Identify which cell holds the provided text, then report its (X, Y) central coordinate. 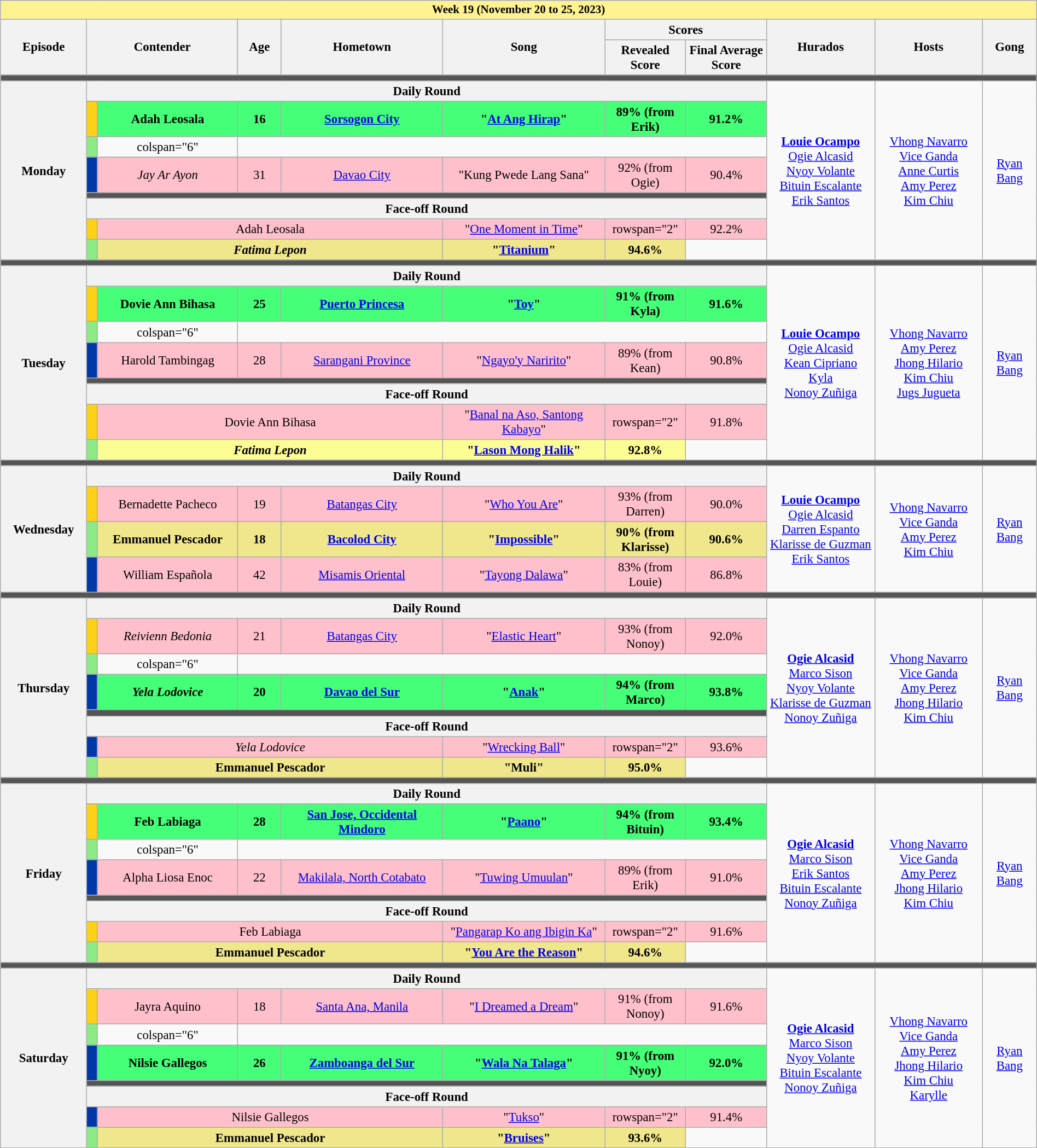
Sarangani Province (362, 360)
Louie OcampoOgie AlcasidKean CiprianoKylaNonoy Zuñiga (820, 363)
"I Dreamed a Dream" (524, 1007)
19 (259, 505)
Song (524, 47)
Hosts (929, 47)
"Banal na Aso, Santong Kabayo" (524, 422)
Vhong NavarroAmy PerezJhong HilarioKim ChiuJugs Jugueta (929, 363)
91.2% (726, 119)
95.0% (645, 767)
Vhong NavarroVice GandaAmy PerezJhong HilarioKim ChiuKarylle (929, 1058)
Vhong NavarroVice GandaAmy PerezKim Chiu (929, 529)
Thursday (44, 688)
42 (259, 575)
83% (from Louie) (645, 575)
93% (from Darren) (645, 505)
Hurados (820, 47)
92.8% (645, 450)
94% (from Marco) (645, 693)
Monday (44, 171)
Makilala, North Cotabato (362, 878)
26 (259, 1063)
Week 19 (November 20 to 25, 2023) (518, 10)
Ogie AlcasidMarco SisonErik SantosBituin EscalanteNonoy Zuñiga (820, 873)
"Elastic Heart" (524, 637)
90.4% (726, 175)
Bernadette Pacheco (167, 505)
San Jose, Occidental Mindoro (362, 822)
91% (from Nyoy) (645, 1063)
Wednesday (44, 529)
Sorsogon City (362, 119)
31 (259, 175)
"Impossible" (524, 540)
"You Are the Reason" (524, 953)
"Tukso" (524, 1117)
Louie OcampoOgie AlcasidDarren EspantoKlarisse de GuzmanErik Santos (820, 529)
"Pangarap Ko ang Ibigin Ka" (524, 932)
Bacolod City (362, 540)
21 (259, 637)
Zamboanga del Sur (362, 1063)
20 (259, 693)
"Kung Pwede Lang Sana" (524, 175)
90.6% (726, 540)
90.0% (726, 505)
Hometown (362, 47)
Ogie AlcasidMarco SisonNyoy VolanteBituin EscalanteNonoy Zuñiga (820, 1058)
Alpha Liosa Enoc (167, 878)
"One Moment in Time" (524, 229)
25 (259, 304)
Revealed Score (645, 57)
93.8% (726, 693)
Contender (162, 47)
Gong (1010, 47)
93% (from Nonoy) (645, 637)
Final Average Score (726, 57)
91% (from Nonoy) (645, 1007)
90.8% (726, 360)
Scores (686, 30)
"Wrecking Ball" (524, 747)
Ogie AlcasidMarco SisonNyoy VolanteKlarisse de GuzmanNonoy Zuñiga (820, 688)
94% (from Bituin) (645, 822)
91.4% (726, 1117)
Episode (44, 47)
92% (from Ogie) (645, 175)
"Ngayo'y Naririto" (524, 360)
"Titanium" (524, 250)
"Tayong Dalawa" (524, 575)
Vhong NavarroVice GandaAnne CurtisAmy PerezKim Chiu (929, 171)
"Lason Mong Halik" (524, 450)
Tuesday (44, 363)
"Toy" (524, 304)
"Tuwing Umuulan" (524, 878)
Harold Tambingag (167, 360)
93.4% (726, 822)
91.8% (726, 422)
Davao City (362, 175)
Louie OcampoOgie AlcasidNyoy VolanteBituin EscalanteErik Santos (820, 171)
Jayra Aquino (167, 1007)
"Bruises" (524, 1138)
91.0% (726, 878)
"Anak" (524, 693)
Misamis Oriental (362, 575)
Puerto Princesa (362, 304)
Age (259, 47)
Saturday (44, 1058)
"Paano" (524, 822)
Reivienn Bedonia (167, 637)
William Española (167, 575)
"Muli" (524, 767)
Santa Ana, Manila (362, 1007)
91% (from Kyla) (645, 304)
Jay Ar Ayon (167, 175)
"At Ang Hirap" (524, 119)
"Who You Are" (524, 505)
Friday (44, 873)
89% (from Kean) (645, 360)
"Wala Na Talaga" (524, 1063)
92.2% (726, 229)
90% (from Klarisse) (645, 540)
Davao del Sur (362, 693)
22 (259, 878)
86.8% (726, 575)
16 (259, 119)
